Capture the cell that displays the provided text and extract its (x, y) central coordinate. 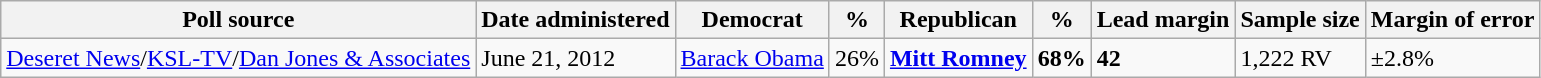
Poll source (238, 20)
26% (856, 58)
Barack Obama (752, 58)
Republican (958, 20)
Margin of error (1452, 20)
Sample size (1300, 20)
1,222 RV (1300, 58)
Mitt Romney (958, 58)
42 (1163, 58)
Deseret News/KSL-TV/Dan Jones & Associates (238, 58)
Lead margin (1163, 20)
June 21, 2012 (576, 58)
Democrat (752, 20)
Date administered (576, 20)
±2.8% (1452, 58)
68% (1062, 58)
